Identify which cell holds the provided text, then report its (X, Y) central coordinate. 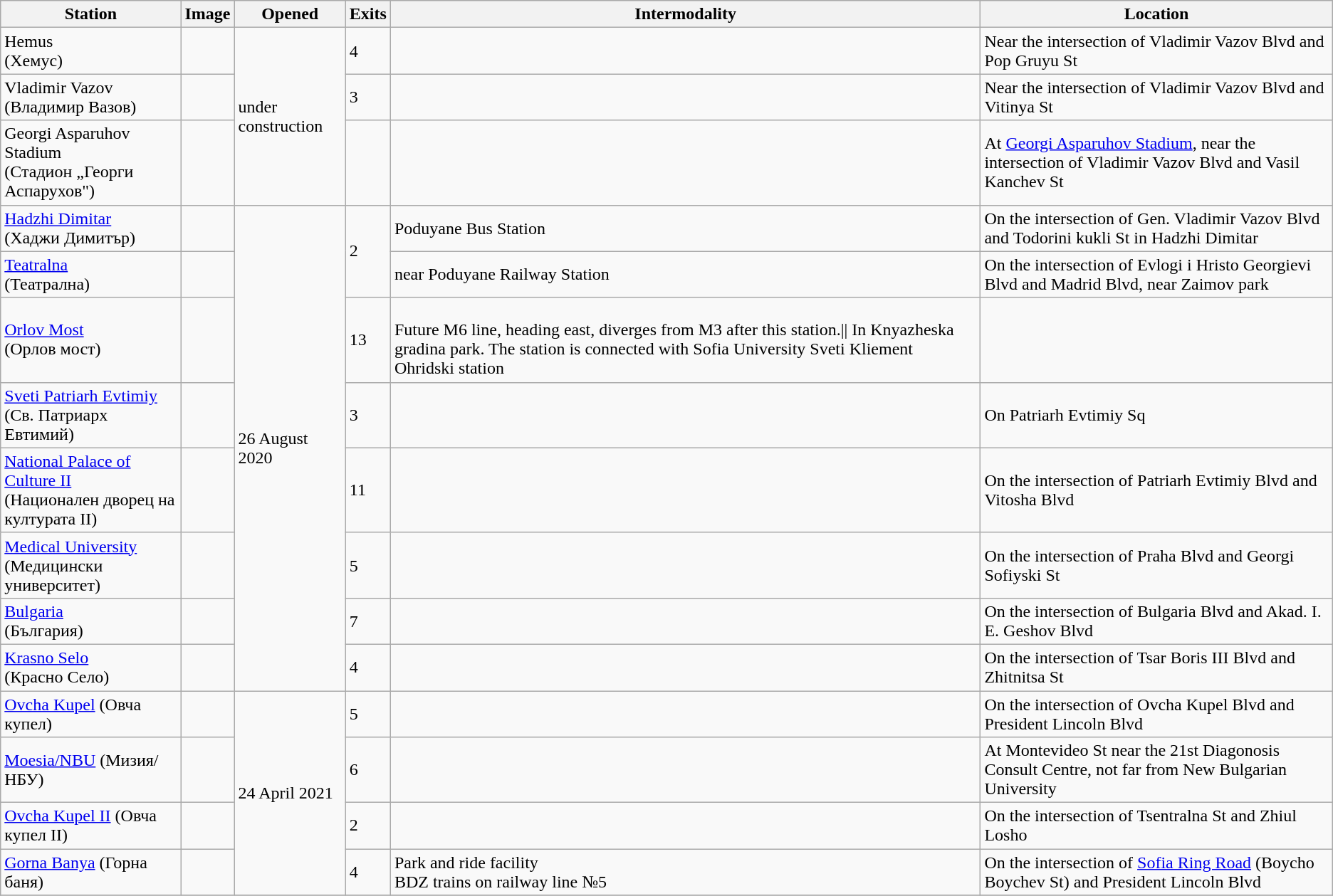
13 (367, 340)
Opened (290, 14)
24 April 2021 (290, 793)
Gorna Banya (Горна баня) (91, 873)
Teatralna(Театрална) (91, 275)
On the intersection of Bulgaria Blvd and Akad. I. E. Geshov Blvd (1156, 621)
Image (208, 14)
Park and ride facilityBDZ trains on railway line №5 (685, 873)
11 (367, 490)
Location (1156, 14)
near Poduyane Railway Station (685, 275)
On the intersection of Praha Blvd and Georgi Sofiyski St (1156, 565)
Vladimir Vazov(Владимир Вазов) (91, 97)
Poduyane Bus Station (685, 228)
Ovcha Kupel II (Овча купел II) (91, 826)
26 August 2020 (290, 448)
On the intersection of Tsar Boris III Blvd and Zhitnitsa St (1156, 668)
Hemus(Хемус) (91, 51)
6 (367, 770)
Near the intersection of Vladimir Vazov Blvd and Vitinya St (1156, 97)
Station (91, 14)
Krasno Selo(Красно Село) (91, 668)
On the intersection of Tsentralna St and Zhiul Losho (1156, 826)
On the intersection of Gen. Vladimir Vazov Blvd and Todorini kukli St in Hadzhi Dimitar (1156, 228)
On the intersection of Sofia Ring Road (Boycho Boychev St) and President Lincoln Blvd (1156, 873)
At Georgi Asparuhov Stadium, near the intersection of Vladimir Vazov Blvd and Vasil Kanchev St (1156, 162)
On Patriarh Evtimiy Sq (1156, 415)
Georgi Asparuhov Stadium(Стадион „Георги Аспарухов") (91, 162)
National Palace of Culture II(Национален дворец на културата II) (91, 490)
Bulgaria(България) (91, 621)
Moesia/NBU (Мизия/НБУ) (91, 770)
Exits (367, 14)
Intermodality (685, 14)
On the intersection of Patriarh Evtimiy Blvd and Vitosha Blvd (1156, 490)
On the intersection of Ovcha Kupel Blvd and President Lincoln Blvd (1156, 713)
Near the intersection of Vladimir Vazov Blvd and Pop Gruyu St (1156, 51)
At Montevideo St near the 21st Diagonosis Consult Centre, not far from New Bulgarian University (1156, 770)
under construction (290, 117)
Ovcha Kupel (Овча купел) (91, 713)
Orlov Most(Орлов мост) (91, 340)
7 (367, 621)
Sveti Patriarh Evtimiy(Св. Патриарх Евтимий) (91, 415)
Medical University(Медицински университет) (91, 565)
Hadzhi Dimitar(Хаджи Димитър) (91, 228)
On the intersection of Evlogi i Hristo Georgievi Blvd and Madrid Blvd, near Zaimov park (1156, 275)
